Capture the cell that displays the provided text and extract its (X, Y) central coordinate. 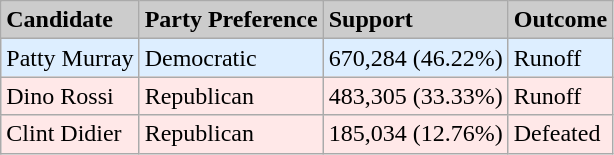
Dino Rossi (70, 96)
Party Preference (231, 20)
185,034 (12.76%) (416, 134)
Clint Didier (70, 134)
Support (416, 20)
Democratic (231, 58)
Candidate (70, 20)
Patty Murray (70, 58)
483,305 (33.33%) (416, 96)
670,284 (46.22%) (416, 58)
Outcome (560, 20)
Defeated (560, 134)
